Search for the cell housing the specified text and yield its (x, y) center coordinate. 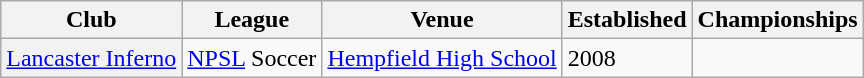
Established (627, 20)
Hempfield High School (442, 58)
2008 (627, 58)
Club (92, 20)
League (252, 20)
Venue (442, 20)
NPSL Soccer (252, 58)
Championships (778, 20)
Lancaster Inferno (92, 58)
